Search for the cell housing the specified text and yield its [X, Y] center coordinate. 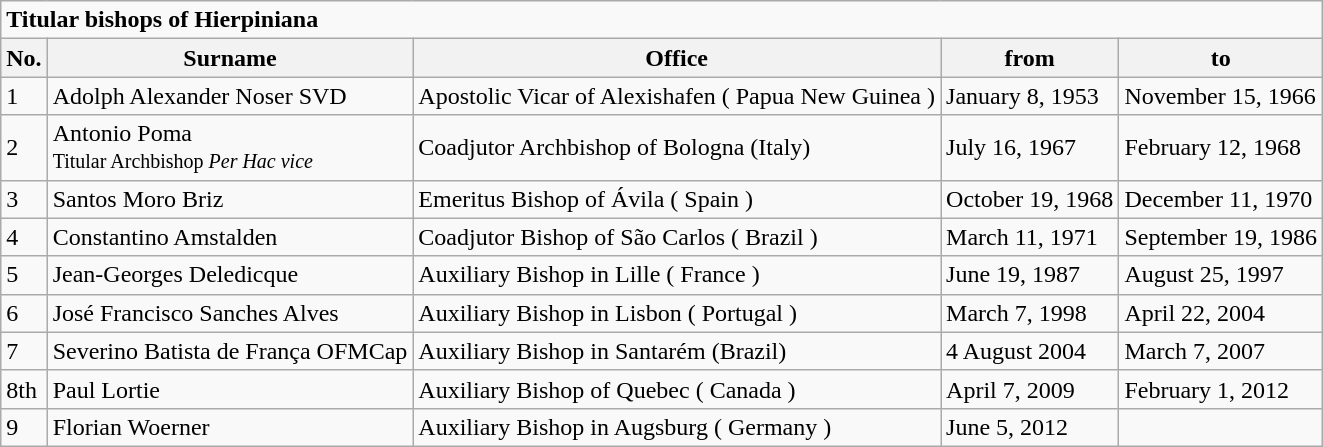
7 [24, 351]
Constantino Amstalden [230, 237]
December 11, 1970 [1221, 199]
April 7, 2009 [1030, 389]
Antonio PomaTitular Archbishop Per Hac vice [230, 148]
Apostolic Vicar of Alexishafen ( Papua New Guinea ) [677, 96]
January 8, 1953 [1030, 96]
June 5, 2012 [1030, 427]
José Francisco Sanches Alves [230, 313]
July 16, 1967 [1030, 148]
September 19, 1986 [1221, 237]
Auxiliary Bishop in Santarém (Brazil) [677, 351]
February 1, 2012 [1221, 389]
Coadjutor Archbishop of Bologna (Italy) [677, 148]
No. [24, 58]
June 19, 1987 [1030, 275]
9 [24, 427]
2 [24, 148]
Santos Moro Briz [230, 199]
Titular bishops of Hierpiniana [662, 20]
Paul Lortie [230, 389]
Adolph Alexander Noser SVD [230, 96]
Coadjutor Bishop of São Carlos ( Brazil ) [677, 237]
4 August 2004 [1030, 351]
Auxiliary Bishop in Lisbon ( Portugal ) [677, 313]
Florian Woerner [230, 427]
February 12, 1968 [1221, 148]
April 22, 2004 [1221, 313]
Severino Batista de França OFMCap [230, 351]
Jean-Georges Deledicque [230, 275]
March 11, 1971 [1030, 237]
August 25, 1997 [1221, 275]
Auxiliary Bishop in Augsburg ( Germany ) [677, 427]
November 15, 1966 [1221, 96]
from [1030, 58]
Surname [230, 58]
Office [677, 58]
March 7, 1998 [1030, 313]
8th [24, 389]
5 [24, 275]
3 [24, 199]
Auxiliary Bishop in Lille ( France ) [677, 275]
1 [24, 96]
Auxiliary Bishop of Quebec ( Canada ) [677, 389]
October 19, 1968 [1030, 199]
Emeritus Bishop of Ávila ( Spain ) [677, 199]
March 7, 2007 [1221, 351]
6 [24, 313]
to [1221, 58]
4 [24, 237]
